Search for the cell housing the specified text and yield its (x, y) center coordinate. 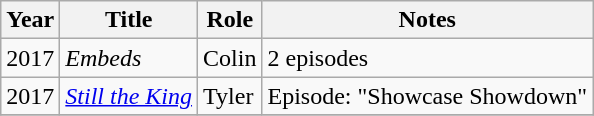
Title (129, 20)
Embeds (129, 58)
Colin (230, 58)
Still the King (129, 96)
Year (30, 20)
2 episodes (428, 58)
Tyler (230, 96)
Notes (428, 20)
Role (230, 20)
Episode: "Showcase Showdown" (428, 96)
